From the cell containing the given text, extract its center point as (X, Y) coordinate. 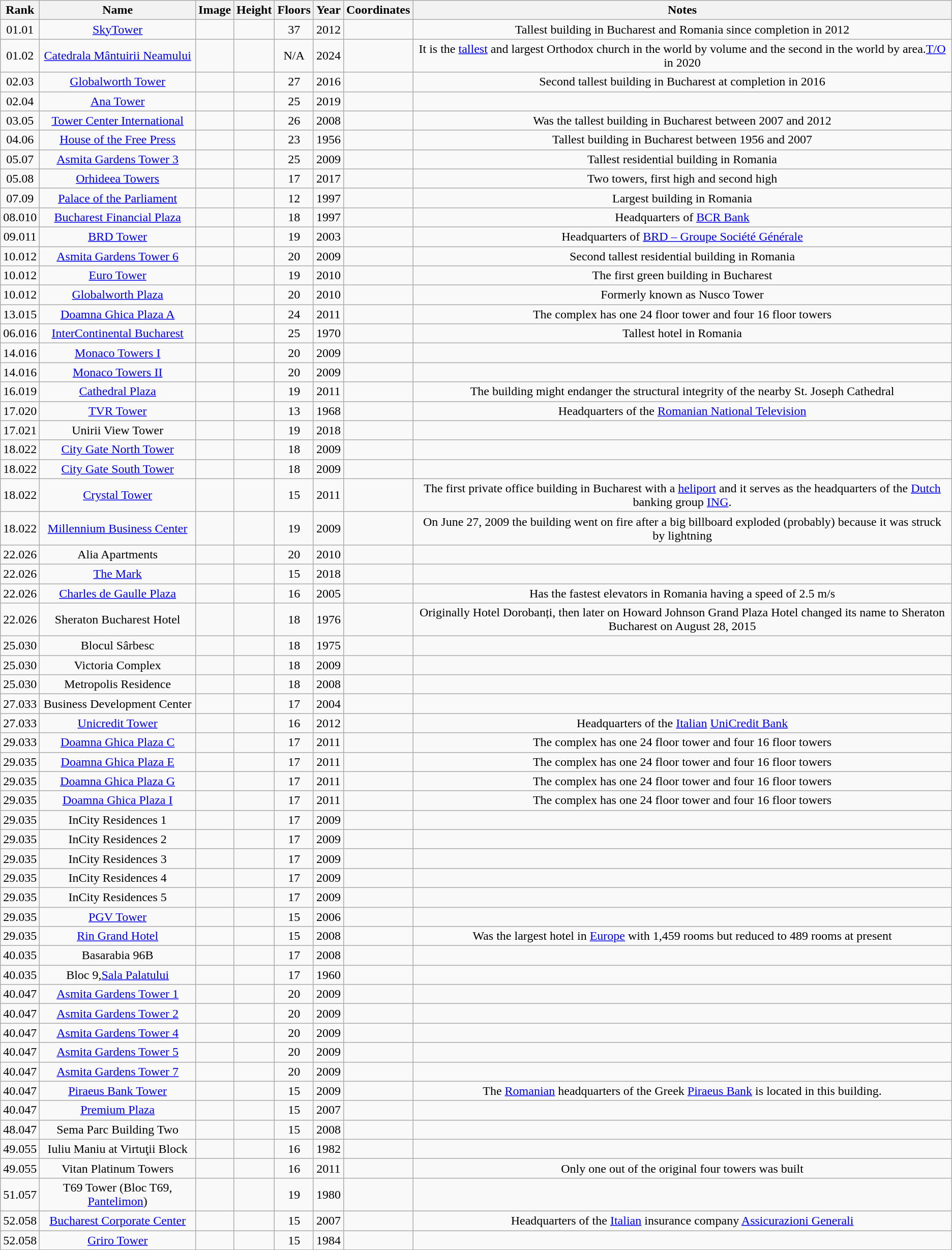
PGV Tower (118, 917)
Second tallest residential building in Romania (682, 256)
Monaco Towers I (118, 353)
Originally Hotel Dorobanți, then later on Howard Johnson Grand Plaza Hotel changed its name to Sheraton Bucharest on August 28, 2015 (682, 619)
51.057 (20, 1194)
02.04 (20, 101)
37 (294, 29)
01.02 (20, 56)
The Romanian headquarters of the Greek Piraeus Bank is located in this building. (682, 1091)
27 (294, 82)
InterContinental Bucharest (118, 334)
The first green building in Bucharest (682, 276)
2016 (329, 82)
17.021 (20, 430)
2019 (329, 101)
05.08 (20, 178)
The building might endanger the structural integrity of the nearby St. Joseph Cathedral (682, 392)
Griro Tower (118, 1240)
Asmita Gardens Tower 5 (118, 1052)
13 (294, 411)
17.020 (20, 411)
Globalworth Tower (118, 82)
Basarabia 96B (118, 956)
Tallest hotel in Romania (682, 334)
InCity Residences 2 (118, 839)
Globalworth Plaza (118, 295)
TVR Tower (118, 411)
Second tallest building in Bucharest at completion in 2016 (682, 82)
Palace of the Parliament (118, 198)
Catedrala Mântuirii Neamului (118, 56)
Charles de Gaulle Plaza (118, 593)
2006 (329, 917)
1984 (329, 1240)
On June 27, 2009 the building went on fire after a big billboard exploded (probably) because it was struck by lightning (682, 528)
Metropolis Residence (118, 684)
Only one out of the original four towers was built (682, 1168)
Coordinates (378, 10)
2003 (329, 236)
Rin Grand Hotel (118, 936)
Headquarters of the Italian UniCredit Bank (682, 723)
Doamna Ghica Plaza C (118, 742)
The first private office building in Bucharest with a heliport and it serves as the headquarters of the Dutch banking group ING. (682, 495)
1960 (329, 975)
Victoria Complex (118, 665)
The Mark (118, 574)
Millennium Business Center (118, 528)
Monaco Towers II (118, 372)
City Gate South Tower (118, 469)
Cathedral Plaza (118, 392)
01.01 (20, 29)
Bucharest Financial Plaza (118, 217)
It is the tallest and largest Orthodox church in the world by volume and the second in the world by area.T/O in 2020 (682, 56)
Unicredit Tower (118, 723)
Blocul Sârbesc (118, 646)
SkyTower (118, 29)
16.019 (20, 392)
1970 (329, 334)
Asmita Gardens Tower 2 (118, 1014)
Asmita Gardens Tower 4 (118, 1033)
Was the tallest building in Bucharest between 2007 and 2012 (682, 121)
48.047 (20, 1129)
Iuliu Maniu at Virtuţii Block (118, 1149)
Tallest building in Bucharest and Romania since completion in 2012 (682, 29)
InCity Residences 4 (118, 878)
Business Development Center (118, 704)
07.09 (20, 198)
1982 (329, 1149)
Formerly known as Nusco Tower (682, 295)
Floors (294, 10)
Was the largest hotel in Europe with 1,459 rooms but reduced to 489 rooms at present (682, 936)
Height (254, 10)
Image (215, 10)
Bucharest Corporate Center (118, 1221)
1976 (329, 619)
Doamna Ghica Plaza G (118, 781)
2004 (329, 704)
1980 (329, 1194)
Bloc 9,Sala Palatului (118, 975)
Tallest building in Bucharest between 1956 and 2007 (682, 140)
2005 (329, 593)
05.07 (20, 159)
Headquarters of BRD – Groupe Société Générale (682, 236)
Notes (682, 10)
Headquarters of the Romanian National Television (682, 411)
Name (118, 10)
Crystal Tower (118, 495)
26 (294, 121)
1968 (329, 411)
Headquarters of the Italian insurance company Assicurazioni Generali (682, 1221)
Asmita Gardens Tower 7 (118, 1072)
InCity Residences 5 (118, 897)
06.016 (20, 334)
2024 (329, 56)
Unirii View Tower (118, 430)
Sheraton Bucharest Hotel (118, 619)
BRD Tower (118, 236)
02.03 (20, 82)
Orhideea Towers (118, 178)
Doamna Ghica Plaza A (118, 314)
1956 (329, 140)
23 (294, 140)
Tallest residential building in Romania (682, 159)
Two towers, first high and second high (682, 178)
Asmita Gardens Tower 3 (118, 159)
03.05 (20, 121)
Headquarters of BCR Bank (682, 217)
Largest building in Romania (682, 198)
Vitan Platinum Towers (118, 1168)
Doamna Ghica Plaza I (118, 800)
InCity Residences 1 (118, 820)
N/A (294, 56)
Asmita Gardens Tower 6 (118, 256)
09.011 (20, 236)
24 (294, 314)
Year (329, 10)
Tower Center International (118, 121)
Premium Plaza (118, 1110)
29.033 (20, 742)
Rank (20, 10)
City Gate North Tower (118, 450)
Asmita Gardens Tower 1 (118, 994)
13.015 (20, 314)
08.010 (20, 217)
Doamna Ghica Plaza E (118, 762)
T69 Tower (Bloc T69, Pantelimon) (118, 1194)
InCity Residences 3 (118, 858)
Has the fastest elevators in Romania having a speed of 2.5 m/s (682, 593)
12 (294, 198)
Euro Tower (118, 276)
Ana Tower (118, 101)
2017 (329, 178)
Sema Parc Building Two (118, 1129)
Alia Apartments (118, 554)
House of the Free Press (118, 140)
Piraeus Bank Tower (118, 1091)
04.06 (20, 140)
1975 (329, 646)
